Search for the cell housing the specified text and yield its (x, y) center coordinate. 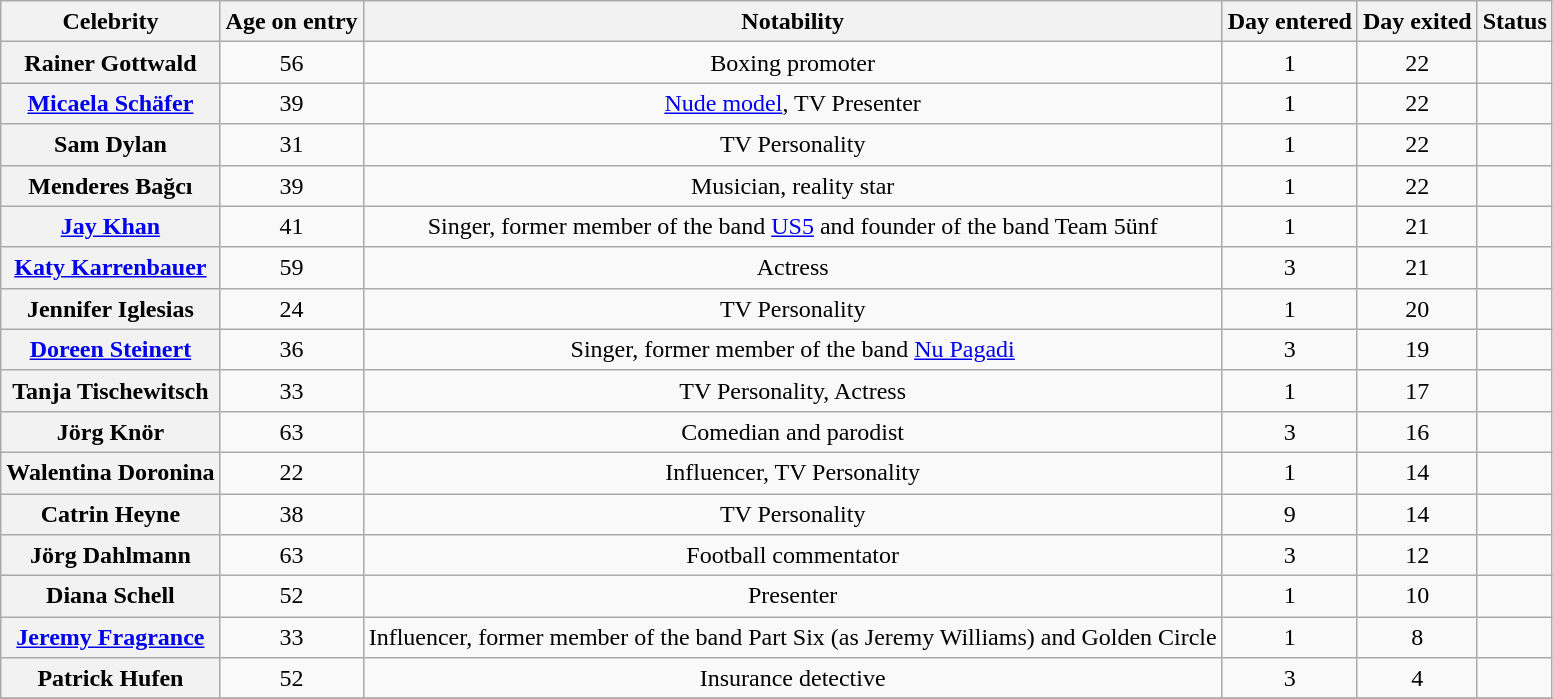
Day exited (1417, 22)
Menderes Bağcı (110, 186)
12 (1417, 556)
Jörg Dahlmann (110, 556)
TV Personality, Actress (792, 390)
8 (1417, 638)
Actress (792, 268)
Katy Karrenbauer (110, 268)
Age on entry (292, 22)
Jörg Knör (110, 432)
Status (1514, 22)
4 (1417, 678)
31 (292, 144)
Rainer Gottwald (110, 62)
Influencer, former member of the band Part Six (as Jeremy Williams) and Golden Circle (792, 638)
38 (292, 514)
Influencer, TV Personality (792, 472)
56 (292, 62)
Insurance detective (792, 678)
Jay Khan (110, 226)
Sam Dylan (110, 144)
59 (292, 268)
Patrick Hufen (110, 678)
Boxing promoter (792, 62)
Diana Schell (110, 596)
17 (1417, 390)
Jeremy Fragrance (110, 638)
Singer, former member of the band Nu Pagadi (792, 350)
41 (292, 226)
16 (1417, 432)
Notability (792, 22)
19 (1417, 350)
Presenter (792, 596)
Nude model, TV Presenter (792, 104)
10 (1417, 596)
Micaela Schäfer (110, 104)
Doreen Steinert (110, 350)
Jennifer Iglesias (110, 308)
Tanja Tischewitsch (110, 390)
Walentina Doronina (110, 472)
Day entered (1290, 22)
Musician, reality star (792, 186)
20 (1417, 308)
Singer, former member of the band US5 and founder of the band Team 5ünf (792, 226)
24 (292, 308)
Comedian and parodist (792, 432)
9 (1290, 514)
Catrin Heyne (110, 514)
Celebrity (110, 22)
Football commentator (792, 556)
36 (292, 350)
